Extract the [X, Y] coordinate from the center of the cell holding the provided text.  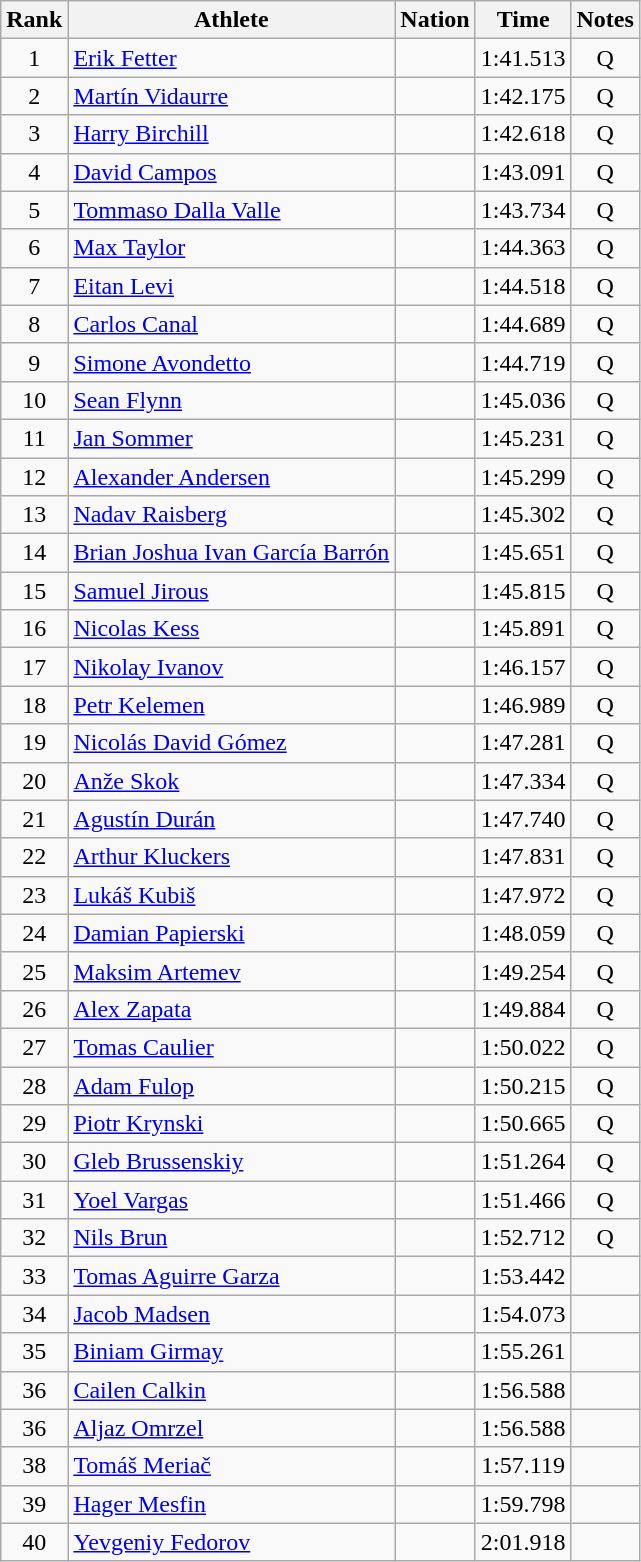
21 [34, 819]
1:45.299 [523, 477]
32 [34, 1238]
Time [523, 20]
31 [34, 1200]
Sean Flynn [232, 400]
1:45.302 [523, 515]
34 [34, 1314]
1:41.513 [523, 58]
22 [34, 857]
Maksim Artemev [232, 971]
6 [34, 248]
40 [34, 1542]
1:55.261 [523, 1352]
27 [34, 1047]
8 [34, 324]
Tommaso Dalla Valle [232, 210]
19 [34, 743]
Cailen Calkin [232, 1390]
Nadav Raisberg [232, 515]
1:57.119 [523, 1466]
David Campos [232, 172]
11 [34, 438]
1:53.442 [523, 1276]
1:46.989 [523, 705]
Max Taylor [232, 248]
Martín Vidaurre [232, 96]
28 [34, 1085]
38 [34, 1466]
3 [34, 134]
2:01.918 [523, 1542]
Jan Sommer [232, 438]
Brian Joshua Ivan García Barrón [232, 553]
20 [34, 781]
Nicolás David Gómez [232, 743]
1:43.734 [523, 210]
1:46.157 [523, 667]
35 [34, 1352]
Gleb Brussenskiy [232, 1162]
1:44.689 [523, 324]
1:43.091 [523, 172]
1:42.175 [523, 96]
1:44.719 [523, 362]
2 [34, 96]
1:42.618 [523, 134]
Yevgeniy Fedorov [232, 1542]
1:47.740 [523, 819]
Tomáš Meriač [232, 1466]
1:47.831 [523, 857]
1:49.254 [523, 971]
1:54.073 [523, 1314]
Piotr Krynski [232, 1124]
24 [34, 933]
29 [34, 1124]
39 [34, 1504]
Nation [435, 20]
1:45.891 [523, 629]
Nicolas Kess [232, 629]
9 [34, 362]
1:45.036 [523, 400]
1:44.518 [523, 286]
Samuel Jirous [232, 591]
Eitan Levi [232, 286]
Anže Skok [232, 781]
15 [34, 591]
33 [34, 1276]
1:45.231 [523, 438]
17 [34, 667]
Adam Fulop [232, 1085]
1:50.022 [523, 1047]
Tomas Aguirre Garza [232, 1276]
Damian Papierski [232, 933]
26 [34, 1009]
Tomas Caulier [232, 1047]
1:49.884 [523, 1009]
Nils Brun [232, 1238]
1:44.363 [523, 248]
Alex Zapata [232, 1009]
12 [34, 477]
10 [34, 400]
Simone Avondetto [232, 362]
1:45.815 [523, 591]
Erik Fetter [232, 58]
1 [34, 58]
Agustín Durán [232, 819]
30 [34, 1162]
Harry Birchill [232, 134]
1:47.334 [523, 781]
16 [34, 629]
4 [34, 172]
Alexander Andersen [232, 477]
Rank [34, 20]
1:47.281 [523, 743]
Arthur Kluckers [232, 857]
Aljaz Omrzel [232, 1428]
Yoel Vargas [232, 1200]
1:59.798 [523, 1504]
Jacob Madsen [232, 1314]
1:48.059 [523, 933]
1:50.665 [523, 1124]
13 [34, 515]
Nikolay Ivanov [232, 667]
7 [34, 286]
1:50.215 [523, 1085]
Notes [605, 20]
18 [34, 705]
Lukáš Kubiš [232, 895]
1:45.651 [523, 553]
Hager Mesfin [232, 1504]
Carlos Canal [232, 324]
25 [34, 971]
1:51.466 [523, 1200]
23 [34, 895]
Biniam Girmay [232, 1352]
1:47.972 [523, 895]
Petr Kelemen [232, 705]
Athlete [232, 20]
1:52.712 [523, 1238]
14 [34, 553]
5 [34, 210]
1:51.264 [523, 1162]
